Detect which cell encompasses the target text, then output its (x, y) center coordinate. 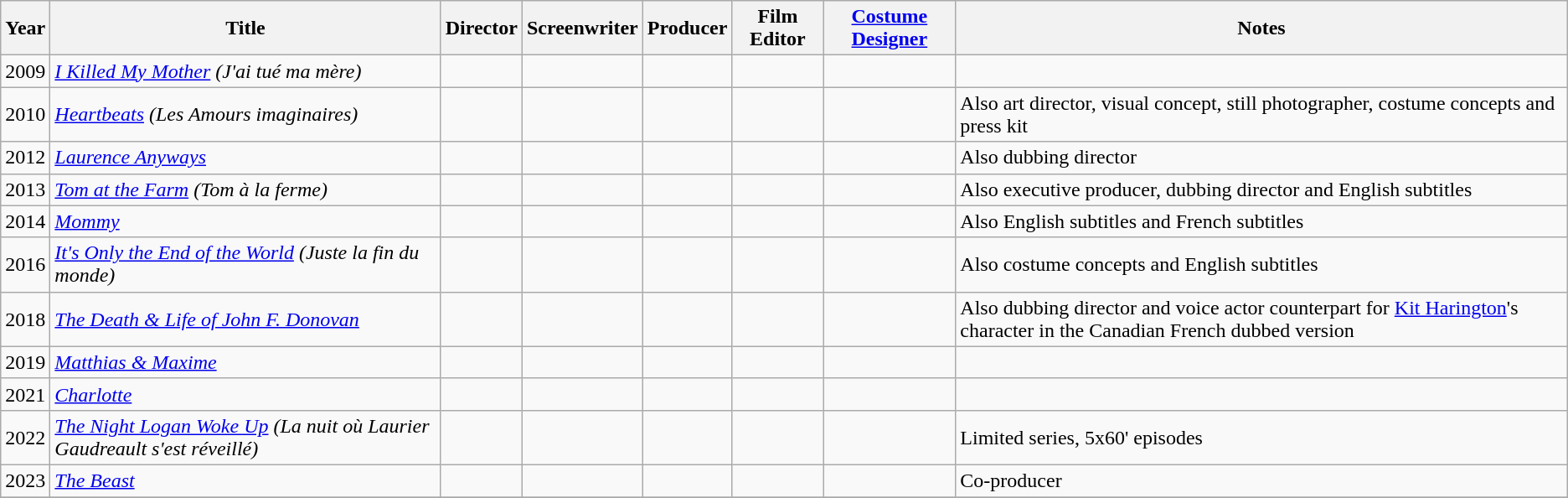
Notes (1261, 29)
Producer (687, 29)
Also art director, visual concept, still photographer, costume concepts and press kit (1261, 114)
Screenwriter (582, 29)
Costume Designer (890, 29)
2018 (25, 319)
2010 (25, 114)
Director (481, 29)
Also English subtitles and French subtitles (1261, 221)
Heartbeats (Les Amours imaginaires) (245, 114)
2009 (25, 71)
The Beast (245, 480)
The Night Logan Woke Up (La nuit où Laurier Gaudreault s'est réveillé) (245, 438)
2021 (25, 394)
2012 (25, 158)
Co-producer (1261, 480)
2022 (25, 438)
Title (245, 29)
Year (25, 29)
Laurence Anyways (245, 158)
The Death & Life of John F. Donovan (245, 319)
Also dubbing director and voice actor counterpart for Kit Harington's character in the Canadian French dubbed version (1261, 319)
2023 (25, 480)
Tom at the Farm (Tom à la ferme) (245, 189)
2014 (25, 221)
Film Editor (777, 29)
Limited series, 5x60' episodes (1261, 438)
Also executive producer, dubbing director and English subtitles (1261, 189)
Mommy (245, 221)
Matthias & Maxime (245, 362)
Also dubbing director (1261, 158)
2013 (25, 189)
Charlotte (245, 394)
Also costume concepts and English subtitles (1261, 265)
I Killed My Mother (J'ai tué ma mère) (245, 71)
It's Only the End of the World (Juste la fin du monde) (245, 265)
2016 (25, 265)
2019 (25, 362)
